Provide the [X, Y] coordinate of the cell's center where the given text is located.  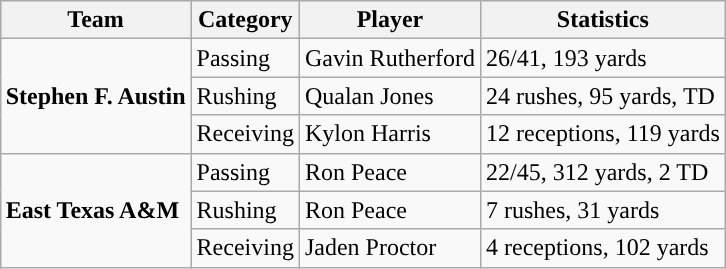
Gavin Rutherford [390, 58]
East Texas A&M [96, 210]
Statistics [602, 20]
4 receptions, 102 yards [602, 248]
22/45, 312 yards, 2 TD [602, 172]
Category [245, 20]
Jaden Proctor [390, 248]
Stephen F. Austin [96, 96]
24 rushes, 95 yards, TD [602, 96]
Player [390, 20]
Qualan Jones [390, 96]
Kylon Harris [390, 134]
Team [96, 20]
26/41, 193 yards [602, 58]
7 rushes, 31 yards [602, 210]
12 receptions, 119 yards [602, 134]
